Extract the (X, Y) coordinate from the center of the cell holding the provided text.  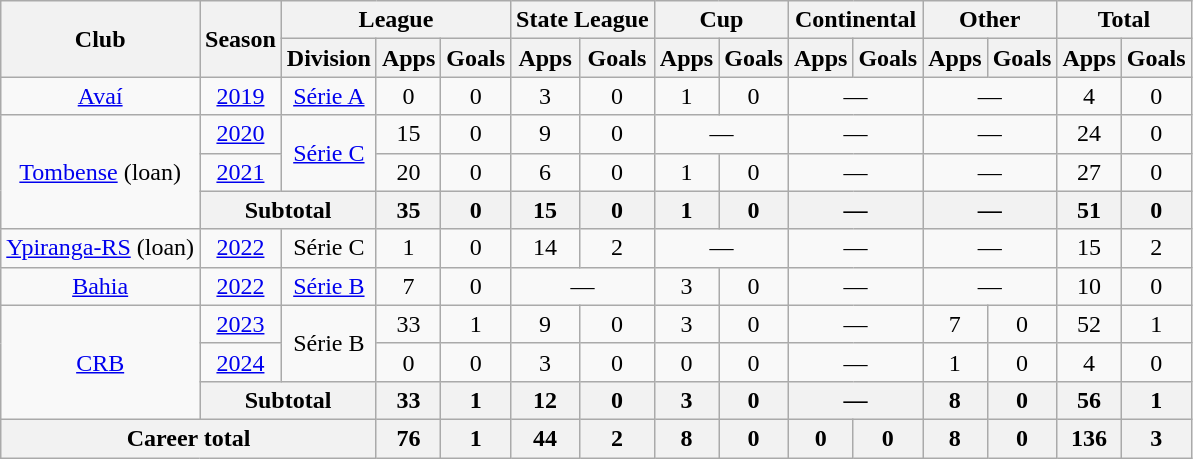
Tombense (loan) (100, 172)
Total (1124, 20)
Cup (721, 20)
Club (100, 39)
10 (1089, 286)
Avaí (100, 96)
51 (1089, 210)
6 (546, 172)
Other (990, 20)
136 (1089, 438)
24 (1089, 134)
Career total (189, 438)
76 (408, 438)
20 (408, 172)
52 (1089, 324)
Season (241, 39)
14 (546, 248)
Bahia (100, 286)
CRB (100, 362)
44 (546, 438)
Série A (328, 96)
2020 (241, 134)
State League (583, 20)
12 (546, 400)
27 (1089, 172)
Ypiranga-RS (loan) (100, 248)
League (396, 20)
2021 (241, 172)
Continental (855, 20)
2024 (241, 362)
35 (408, 210)
2023 (241, 324)
Division (328, 58)
2019 (241, 96)
56 (1089, 400)
